Search for the cell housing the specified text and yield its (x, y) center coordinate. 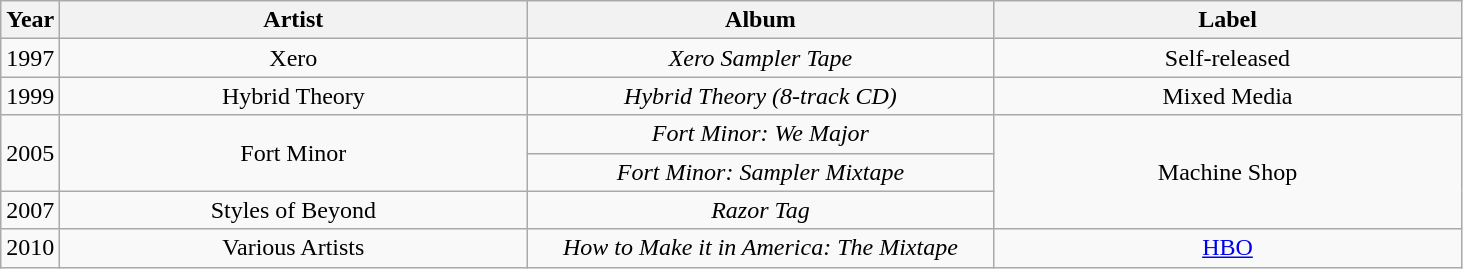
Fort Minor: We Major (760, 134)
Various Artists (294, 248)
Label (1228, 20)
Razor Tag (760, 210)
1999 (30, 96)
2007 (30, 210)
Xero (294, 58)
How to Make it in America: The Mixtape (760, 248)
Xero Sampler Tape (760, 58)
Artist (294, 20)
Hybrid Theory (294, 96)
Album (760, 20)
2005 (30, 153)
Styles of Beyond (294, 210)
2010 (30, 248)
Self-released (1228, 58)
Year (30, 20)
Mixed Media (1228, 96)
1997 (30, 58)
Machine Shop (1228, 172)
HBO (1228, 248)
Fort Minor: Sampler Mixtape (760, 172)
Hybrid Theory (8-track CD) (760, 96)
Fort Minor (294, 153)
